Scan for the cell matching the given text and deliver its (X, Y) coordinate at center. 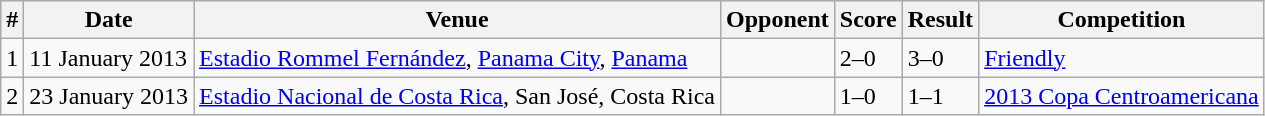
1–1 (940, 96)
1 (12, 58)
11 January 2013 (109, 58)
Competition (1122, 20)
Opponent (777, 20)
Date (109, 20)
2 (12, 96)
Estadio Rommel Fernández, Panama City, Panama (458, 58)
Estadio Nacional de Costa Rica, San José, Costa Rica (458, 96)
2013 Copa Centroamericana (1122, 96)
Venue (458, 20)
Result (940, 20)
23 January 2013 (109, 96)
2–0 (868, 58)
3–0 (940, 58)
# (12, 20)
Friendly (1122, 58)
Score (868, 20)
1–0 (868, 96)
